Return the [X, Y] coordinate for the center point of the cell that contains the specified text.  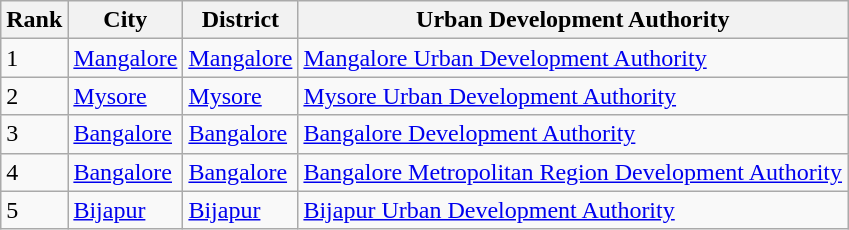
1 [34, 58]
Mangalore Urban Development Authority [573, 58]
Rank [34, 20]
3 [34, 134]
Bijapur Urban Development Authority [573, 210]
Bangalore Development Authority [573, 134]
5 [34, 210]
Mysore Urban Development Authority [573, 96]
City [126, 20]
4 [34, 172]
2 [34, 96]
Urban Development Authority [573, 20]
Bangalore Metropolitan Region Development Authority [573, 172]
District [240, 20]
